Find where the given text appears and provide that cell's center as (X, Y) coordinate. 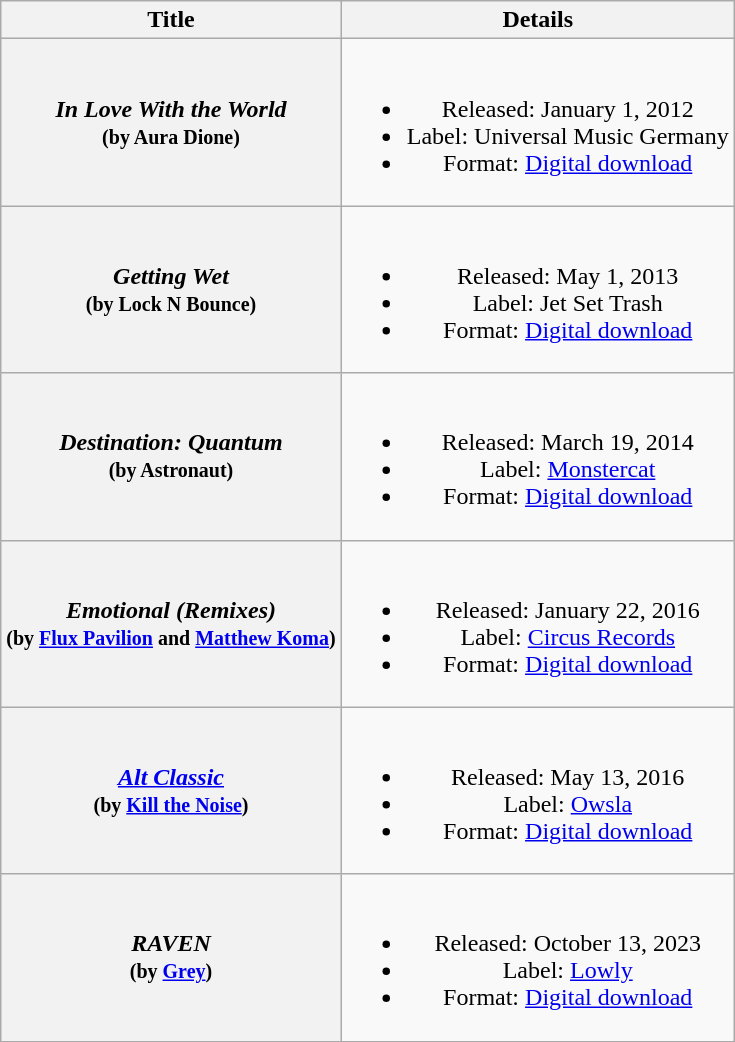
Emotional (Remixes)(by Flux Pavilion and Matthew Koma) (171, 624)
Getting Wet(by Lock N Bounce) (171, 290)
Released: October 13, 2023Label: LowlyFormat: Digital download (538, 958)
Alt Classic(by Kill the Noise) (171, 790)
Released: January 1, 2012Label: Universal Music GermanyFormat: Digital download (538, 122)
Released: May 1, 2013Label: Jet Set TrashFormat: Digital download (538, 290)
Released: May 13, 2016Label: OwslaFormat: Digital download (538, 790)
Details (538, 20)
Released: January 22, 2016Label: Circus RecordsFormat: Digital download (538, 624)
In Love With the World(by Aura Dione) (171, 122)
Title (171, 20)
Released: March 19, 2014Label: MonstercatFormat: Digital download (538, 456)
Destination: Quantum(by Astronaut) (171, 456)
RAVEN(by Grey) (171, 958)
